Provide the (X, Y) coordinate of the cell's center where the given text is located.  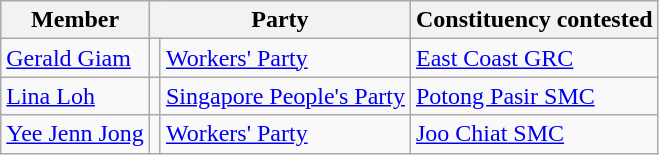
East Coast GRC (534, 58)
Joo Chiat SMC (534, 134)
Constituency contested (534, 20)
Singapore People's Party (285, 96)
Yee Jenn Jong (76, 134)
Party (280, 20)
Member (76, 20)
Gerald Giam (76, 58)
Potong Pasir SMC (534, 96)
Lina Loh (76, 96)
